Return (X, Y) of the center of cell containing provided text 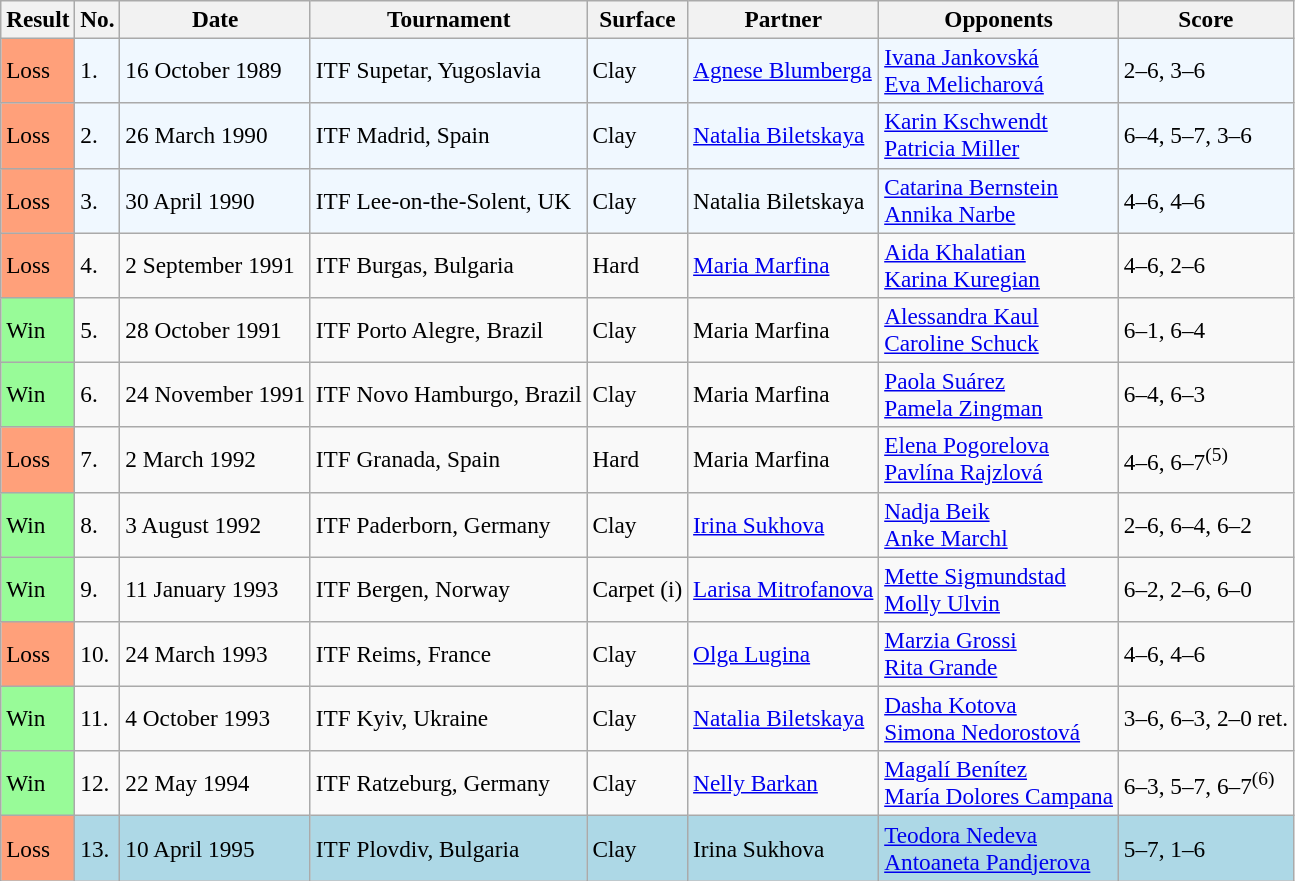
ITF Ratzeburg, Germany (448, 784)
4. (98, 264)
2 September 1991 (215, 264)
7. (98, 460)
Carpet (i) (638, 588)
4 October 1993 (215, 718)
10. (98, 654)
1. (98, 70)
2. (98, 136)
ITF Supetar, Yugoslavia (448, 70)
ITF Madrid, Spain (448, 136)
24 November 1991 (215, 394)
Mette Sigmundstad Molly Ulvin (999, 588)
8. (98, 524)
Olga Lugina (784, 654)
Date (215, 19)
2–6, 6–4, 6–2 (1206, 524)
6–2, 2–6, 6–0 (1206, 588)
11. (98, 718)
28 October 1991 (215, 330)
3. (98, 200)
5–7, 1–6 (1206, 848)
Surface (638, 19)
Agnese Blumberga (784, 70)
ITF Kyiv, Ukraine (448, 718)
Larisa Mitrofanova (784, 588)
Teodora Nedeva Antoaneta Pandjerova (999, 848)
Tournament (448, 19)
Result (38, 19)
ITF Lee-on-the-Solent, UK (448, 200)
Score (1206, 19)
10 April 1995 (215, 848)
Nadja Beik Anke Marchl (999, 524)
26 March 1990 (215, 136)
Dasha Kotova Simona Nedorostová (999, 718)
ITF Reims, France (448, 654)
Elena Pogorelova Pavlína Rajzlová (999, 460)
Karin Kschwendt Patricia Miller (999, 136)
16 October 1989 (215, 70)
Alessandra Kaul Caroline Schuck (999, 330)
4–6, 6–7(5) (1206, 460)
ITF Burgas, Bulgaria (448, 264)
13. (98, 848)
Marzia Grossi Rita Grande (999, 654)
Magalí Benítez María Dolores Campana (999, 784)
6–1, 6–4 (1206, 330)
3–6, 6–3, 2–0 ret. (1206, 718)
Opponents (999, 19)
ITF Porto Alegre, Brazil (448, 330)
Catarina Bernstein Annika Narbe (999, 200)
30 April 1990 (215, 200)
6–4, 5–7, 3–6 (1206, 136)
ITF Plovdiv, Bulgaria (448, 848)
3 August 1992 (215, 524)
22 May 1994 (215, 784)
5. (98, 330)
11 January 1993 (215, 588)
Nelly Barkan (784, 784)
Aida Khalatian Karina Kuregian (999, 264)
2–6, 3–6 (1206, 70)
Ivana Jankovská Eva Melicharová (999, 70)
ITF Granada, Spain (448, 460)
ITF Bergen, Norway (448, 588)
24 March 1993 (215, 654)
4–6, 2–6 (1206, 264)
2 March 1992 (215, 460)
6–3, 5–7, 6–7(6) (1206, 784)
9. (98, 588)
12. (98, 784)
No. (98, 19)
Paola Suárez Pamela Zingman (999, 394)
Partner (784, 19)
6. (98, 394)
6–4, 6–3 (1206, 394)
ITF Novo Hamburgo, Brazil (448, 394)
ITF Paderborn, Germany (448, 524)
